Pinpoint the cell where the given text exists, returning its (x, y) midpoint coordinate. 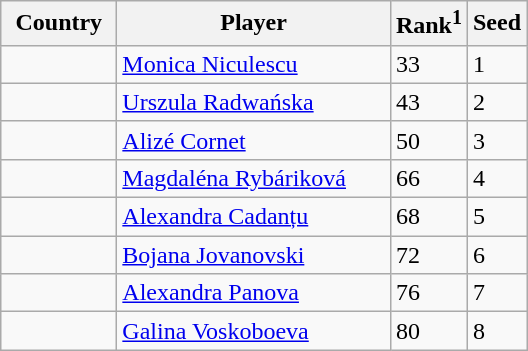
6 (496, 255)
Player (254, 24)
Seed (496, 24)
68 (428, 217)
Galina Voskoboeva (254, 331)
66 (428, 178)
Monica Niculescu (254, 64)
Urszula Radwańska (254, 102)
43 (428, 102)
Magdaléna Rybáriková (254, 178)
Rank1 (428, 24)
Alexandra Cadanțu (254, 217)
5 (496, 217)
Alizé Cornet (254, 140)
Bojana Jovanovski (254, 255)
33 (428, 64)
80 (428, 331)
7 (496, 293)
Country (59, 24)
2 (496, 102)
3 (496, 140)
76 (428, 293)
Alexandra Panova (254, 293)
1 (496, 64)
8 (496, 331)
72 (428, 255)
4 (496, 178)
50 (428, 140)
